Identify which cell holds the provided text, then report its [x, y] central coordinate. 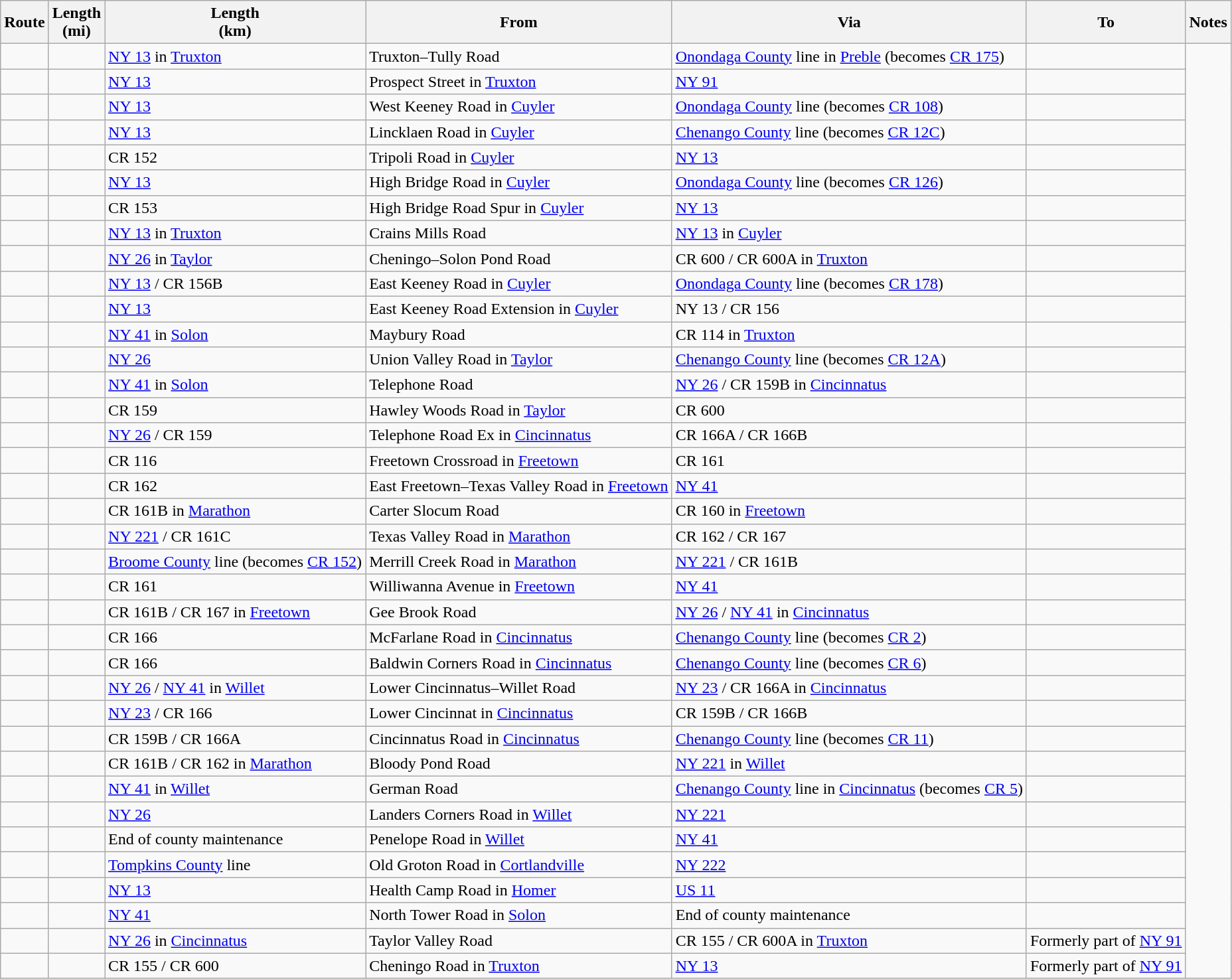
North Tower Road in Solon [519, 915]
Broome County line (becomes CR 152) [235, 562]
Freetown Crossroad in Freetown [519, 461]
Telephone Road [519, 385]
NY 222 [849, 865]
East Freetown–Texas Valley Road in Freetown [519, 486]
Hawley Woods Road in Taylor [519, 410]
CR 161B / CR 162 in Marathon [235, 764]
Onondaga County line (becomes CR 178) [849, 283]
CR 161B in Marathon [235, 511]
CR 114 in Truxton [849, 334]
East Keeney Road Extension in Cuyler [519, 309]
Truxton–Tully Road [519, 56]
Length(km) [235, 23]
Chenango County line (becomes CR 11) [849, 739]
Onondaga County line in Preble (becomes CR 175) [849, 56]
CR 159B / CR 166B [849, 713]
NY 221 / CR 161C [235, 536]
CR 166A / CR 166B [849, 435]
Length(mi) [76, 23]
Prospect Street in Truxton [519, 82]
Chenango County line (becomes CR 12C) [849, 132]
High Bridge Road Spur in Cuyler [519, 208]
NY 41 in Willet [235, 789]
Lower Cincinnatus–Willet Road [519, 688]
Chenango County line (becomes CR 12A) [849, 360]
Union Valley Road in Taylor [519, 360]
Old Groton Road in Cortlandville [519, 865]
CR 152 [235, 157]
NY 13 in Cuyler [849, 233]
McFarlane Road in Cincinnatus [519, 637]
Carter Slocum Road [519, 511]
Route [25, 23]
Penelope Road in Willet [519, 840]
High Bridge Road in Cuyler [519, 183]
Maybury Road [519, 334]
CR 161B / CR 167 in Freetown [235, 612]
East Keeney Road in Cuyler [519, 283]
CR 116 [235, 461]
NY 13 / CR 156B [235, 283]
Tompkins County line [235, 865]
Lincklaen Road in Cuyler [519, 132]
CR 160 in Freetown [849, 511]
To [1106, 23]
Health Camp Road in Homer [519, 890]
CR 153 [235, 208]
Taylor Valley Road [519, 941]
NY 23 / CR 166A in Cincinnatus [849, 688]
West Keeney Road in Cuyler [519, 107]
NY 221 / CR 161B [849, 562]
NY 23 / CR 166 [235, 713]
NY 26 in Taylor [235, 258]
Chenango County line in Cincinnatus (becomes CR 5) [849, 789]
CR 162 / CR 167 [849, 536]
NY 13 / CR 156 [849, 309]
CR 600 / CR 600A in Truxton [849, 258]
Landers Corners Road in Willet [519, 814]
Chenango County line (becomes CR 6) [849, 662]
Cheningo Road in Truxton [519, 966]
Onondaga County line (becomes CR 108) [849, 107]
NY 26 in Cincinnatus [235, 941]
NY 26 / CR 159B in Cincinnatus [849, 385]
NY 221 in Willet [849, 764]
Baldwin Corners Road in Cincinnatus [519, 662]
Cheningo–Solon Pond Road [519, 258]
Telephone Road Ex in Cincinnatus [519, 435]
Chenango County line (becomes CR 2) [849, 637]
NY 26 / NY 41 in Cincinnatus [849, 612]
Crains Mills Road [519, 233]
CR 159B / CR 166A [235, 739]
Via [849, 23]
Gee Brook Road [519, 612]
Notes [1208, 23]
CR 159 [235, 410]
US 11 [849, 890]
From [519, 23]
Williwanna Avenue in Freetown [519, 587]
Merrill Creek Road in Marathon [519, 562]
NY 221 [849, 814]
Cincinnatus Road in Cincinnatus [519, 739]
Onondaga County line (becomes CR 126) [849, 183]
Bloody Pond Road [519, 764]
CR 162 [235, 486]
German Road [519, 789]
CR 600 [849, 410]
Tripoli Road in Cuyler [519, 157]
NY 26 / CR 159 [235, 435]
CR 155 / CR 600A in Truxton [849, 941]
NY 91 [849, 82]
Texas Valley Road in Marathon [519, 536]
CR 155 / CR 600 [235, 966]
NY 26 / NY 41 in Willet [235, 688]
Lower Cincinnat in Cincinnatus [519, 713]
